Find where the given text appears and provide that cell's center as (X, Y) coordinate. 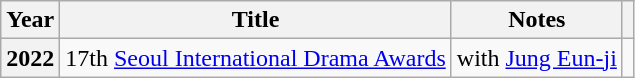
Title (256, 20)
Year (30, 20)
2022 (30, 58)
with Jung Eun-ji (536, 58)
Notes (536, 20)
17th Seoul International Drama Awards (256, 58)
